Return [X, Y] of the center of cell containing provided text 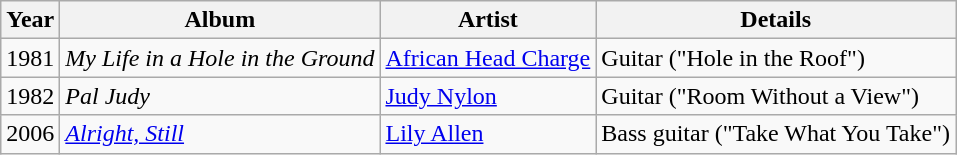
Details [776, 20]
Pal Judy [220, 96]
1981 [30, 58]
Lily Allen [488, 134]
Artist [488, 20]
1982 [30, 96]
Year [30, 20]
Album [220, 20]
Guitar ("Room Without a View") [776, 96]
Judy Nylon [488, 96]
2006 [30, 134]
Guitar ("Hole in the Roof") [776, 58]
African Head Charge [488, 58]
Bass guitar ("Take What You Take") [776, 134]
My Life in a Hole in the Ground [220, 58]
Alright, Still [220, 134]
